Scan for the cell matching the given text and deliver its [X, Y] coordinate at center. 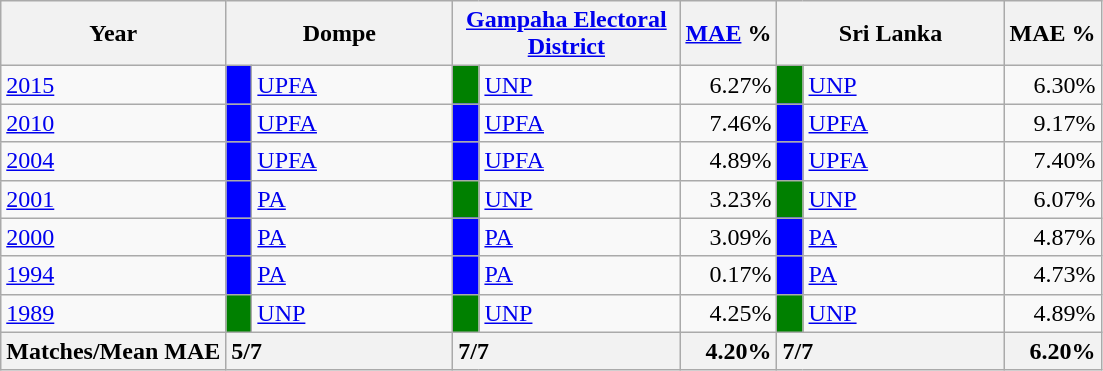
3.23% [728, 199]
4.25% [728, 313]
Matches/Mean MAE [114, 351]
6.20% [1052, 351]
5/7 [340, 351]
Year [114, 34]
3.09% [728, 237]
0.17% [728, 275]
Sri Lanka [890, 34]
2004 [114, 161]
1989 [114, 313]
7.40% [1052, 161]
2000 [114, 237]
Dompe [340, 34]
2015 [114, 85]
6.30% [1052, 85]
1994 [114, 275]
4.87% [1052, 237]
6.07% [1052, 199]
4.20% [728, 351]
9.17% [1052, 123]
2001 [114, 199]
7.46% [728, 123]
Gampaha Electoral District [566, 34]
2010 [114, 123]
4.73% [1052, 275]
6.27% [728, 85]
